Output the [x, y] coordinate of the center of the cell containing the given text.  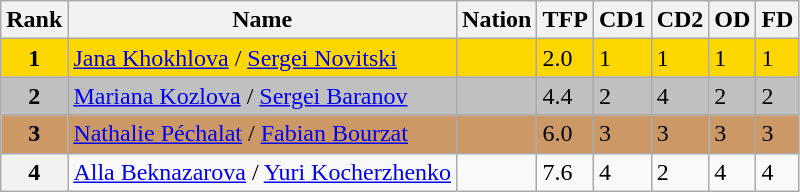
FD [778, 20]
Nation [497, 20]
CD1 [622, 20]
Nathalie Péchalat / Fabian Bourzat [262, 134]
6.0 [565, 134]
2.0 [565, 58]
Name [262, 20]
Alla Beknazarova / Yuri Kocherzhenko [262, 172]
OD [732, 20]
Jana Khokhlova / Sergei Novitski [262, 58]
Rank [34, 20]
Mariana Kozlova / Sergei Baranov [262, 96]
7.6 [565, 172]
CD2 [680, 20]
4.4 [565, 96]
TFP [565, 20]
